Output the [x, y] coordinate of the center of the cell containing the given text.  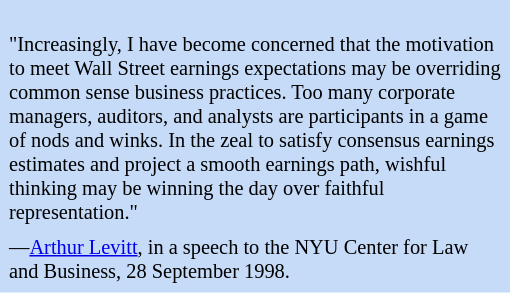
—Arthur Levitt, in a speech to the NYU Center for Law and Business, 28 September 1998. [256, 260]
